Return the (X, Y) coordinate for the center point of the cell that contains the specified text.  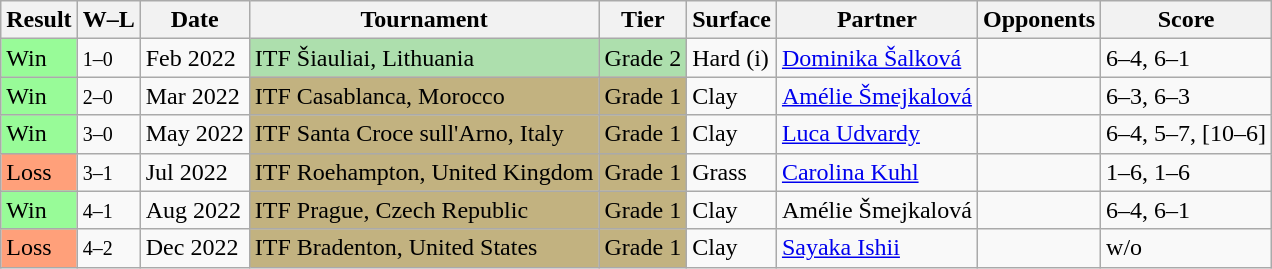
1–0 (108, 58)
ITF Santa Croce sull'Arno, Italy (424, 134)
Aug 2022 (194, 210)
Dominika Šalková (876, 58)
3–1 (108, 172)
Jul 2022 (194, 172)
1–6, 1–6 (1186, 172)
ITF Bradenton, United States (424, 248)
ITF Casablanca, Morocco (424, 96)
Tournament (424, 20)
ITF Roehampton, United Kingdom (424, 172)
3–0 (108, 134)
Carolina Kuhl (876, 172)
W–L (108, 20)
Mar 2022 (194, 96)
2–0 (108, 96)
Sayaka Ishii (876, 248)
Tier (643, 20)
May 2022 (194, 134)
Surface (732, 20)
6–3, 6–3 (1186, 96)
Feb 2022 (194, 58)
4–1 (108, 210)
w/o (1186, 248)
Score (1186, 20)
Grass (732, 172)
Partner (876, 20)
ITF Prague, Czech Republic (424, 210)
Date (194, 20)
Result (39, 20)
Opponents (1038, 20)
Luca Udvardy (876, 134)
Dec 2022 (194, 248)
Grade 2 (643, 58)
Hard (i) (732, 58)
ITF Šiauliai, Lithuania (424, 58)
6–4, 5–7, [10–6] (1186, 134)
4–2 (108, 248)
